Pinpoint the cell where the given text exists, returning its [X, Y] midpoint coordinate. 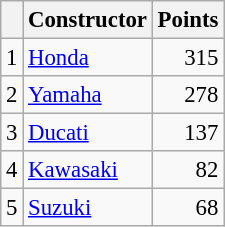
315 [188, 58]
Kawasaki [88, 170]
Constructor [88, 20]
Honda [88, 58]
278 [188, 95]
Ducati [88, 133]
3 [12, 133]
1 [12, 58]
Yamaha [88, 95]
4 [12, 170]
68 [188, 208]
5 [12, 208]
137 [188, 133]
82 [188, 170]
Points [188, 20]
2 [12, 95]
Suzuki [88, 208]
